Search for the cell housing the specified text and yield its (x, y) center coordinate. 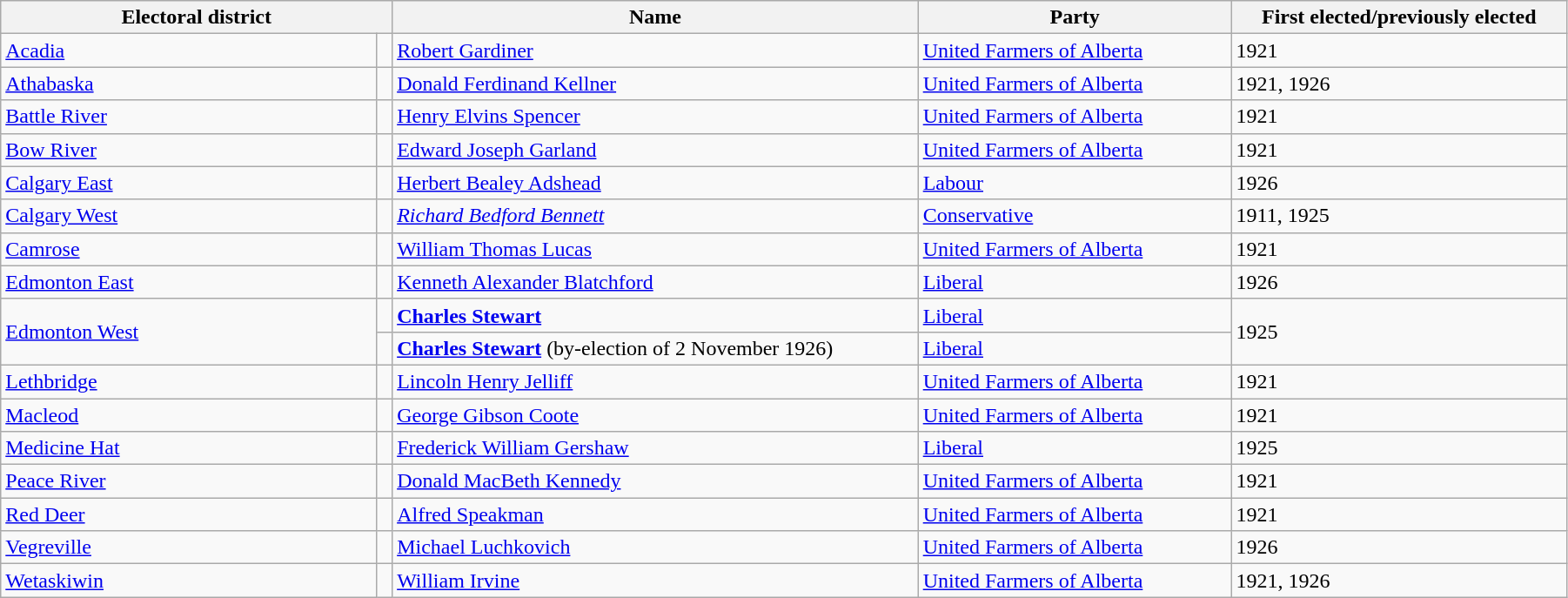
1911, 1925 (1399, 216)
Bow River (189, 150)
Alfred Speakman (656, 514)
Charles Stewart (by-election of 2 November 1926) (656, 348)
Conservative (1075, 216)
Labour (1075, 183)
Acadia (189, 50)
Lethbridge (189, 381)
Electoral district (197, 17)
Lincoln Henry Jelliff (656, 381)
Battle River (189, 117)
Charles Stewart (656, 315)
Richard Bedford Bennett (656, 216)
Camrose (189, 249)
George Gibson Coote (656, 415)
Calgary East (189, 183)
Donald Ferdinand Kellner (656, 84)
Frederick William Gershaw (656, 448)
Red Deer (189, 514)
Edmonton East (189, 282)
Edward Joseph Garland (656, 150)
Medicine Hat (189, 448)
Herbert Bealey Adshead (656, 183)
First elected/previously elected (1399, 17)
Kenneth Alexander Blatchford (656, 282)
Henry Elvins Spencer (656, 117)
Edmonton West (189, 332)
Peace River (189, 481)
Robert Gardiner (656, 50)
Macleod (189, 415)
William Irvine (656, 581)
Wetaskiwin (189, 581)
Name (656, 17)
Donald MacBeth Kennedy (656, 481)
Party (1075, 17)
Vegreville (189, 548)
Calgary West (189, 216)
Michael Luchkovich (656, 548)
Athabaska (189, 84)
William Thomas Lucas (656, 249)
